Provide the (X, Y) coordinate of the cell's center where the given text is located.  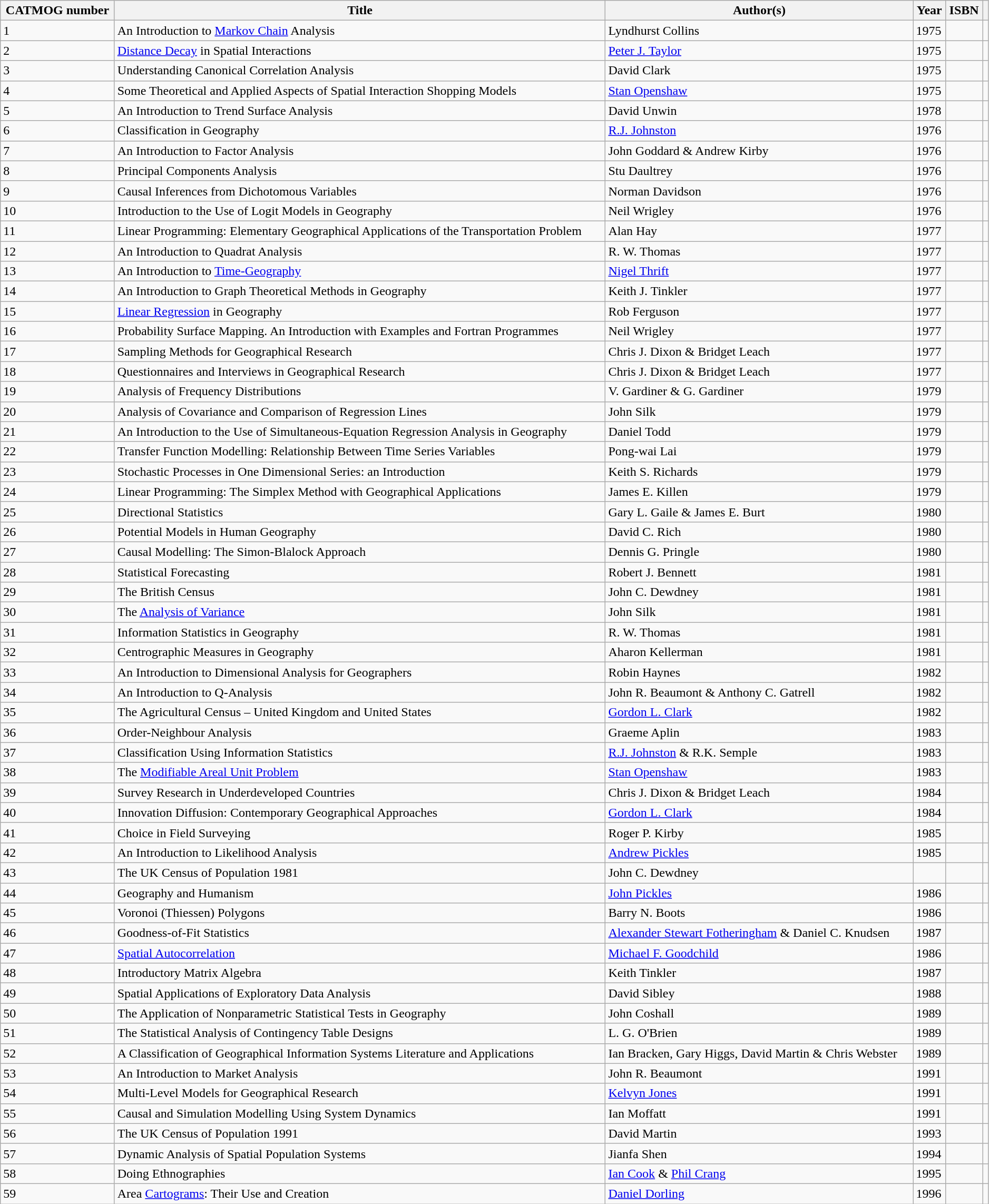
The UK Census of Population 1991 (360, 1133)
An Introduction to Q-Analysis (360, 692)
The Agricultural Census – United Kingdom and United States (360, 712)
55 (57, 1113)
An Introduction to Markov Chain Analysis (360, 31)
26 (57, 532)
Title (360, 11)
46 (57, 933)
John R. Beaumont & Anthony C. Gatrell (759, 692)
Ian Moffatt (759, 1113)
Causal Modelling: The Simon-Blalock Approach (360, 552)
Stochastic Processes in One Dimensional Series: an Introduction (360, 472)
Voronoi (Thiessen) Polygons (360, 913)
Some Theoretical and Applied Aspects of Spatial Interaction Shopping Models (360, 91)
1996 (929, 1193)
John R. Beaumont (759, 1073)
David Martin (759, 1133)
Spatial Applications of Exploratory Data Analysis (360, 993)
Questionnaires and Interviews in Geographical Research (360, 371)
Robin Haynes (759, 672)
Order-Neighbour Analysis (360, 732)
A Classification of Geographical Information Systems Literature and Applications (360, 1053)
Aharon Kellerman (759, 652)
ISBN (964, 11)
20 (57, 412)
19 (57, 391)
45 (57, 913)
Information Statistics in Geography (360, 632)
24 (57, 492)
27 (57, 552)
Choice in Field Surveying (360, 833)
Innovation Diffusion: Contemporary Geographical Approaches (360, 813)
34 (57, 692)
Linear Programming: The Simplex Method with Geographical Applications (360, 492)
Centrographic Measures in Geography (360, 652)
30 (57, 612)
An Introduction to Time-Geography (360, 271)
7 (57, 151)
Principal Components Analysis (360, 171)
5 (57, 111)
56 (57, 1133)
R.J. Johnston & R.K. Semple (759, 752)
V. Gardiner & G. Gardiner (759, 391)
Daniel Todd (759, 432)
Analysis of Covariance and Comparison of Regression Lines (360, 412)
52 (57, 1053)
49 (57, 993)
15 (57, 311)
43 (57, 873)
11 (57, 231)
29 (57, 592)
Directional Statistics (360, 512)
Alan Hay (759, 231)
Analysis of Frequency Distributions (360, 391)
1988 (929, 993)
John Coshall (759, 1013)
21 (57, 432)
8 (57, 171)
Pong-wai Lai (759, 452)
Linear Regression in Geography (360, 311)
An Introduction to Market Analysis (360, 1073)
Goodness-of-Fit Statistics (360, 933)
39 (57, 792)
Introductory Matrix Algebra (360, 973)
The Application of Nonparametric Statistical Tests in Geography (360, 1013)
Area Cartograms: Their Use and Creation (360, 1193)
18 (57, 371)
12 (57, 251)
Author(s) (759, 11)
35 (57, 712)
Nigel Thrift (759, 271)
An Introduction to Trend Surface Analysis (360, 111)
44 (57, 893)
Daniel Dorling (759, 1193)
6 (57, 131)
R.J. Johnston (759, 131)
53 (57, 1073)
22 (57, 452)
Causal and Simulation Modelling Using System Dynamics (360, 1113)
Keith Tinkler (759, 973)
Peter J. Taylor (759, 51)
10 (57, 211)
Doing Ethnographies (360, 1173)
Sampling Methods for Geographical Research (360, 351)
Stu Daultrey (759, 171)
1994 (929, 1153)
David Unwin (759, 111)
Michael F. Goodchild (759, 953)
28 (57, 572)
David C. Rich (759, 532)
17 (57, 351)
Probability Surface Mapping. An Introduction with Examples and Fortran Programmes (360, 331)
An Introduction to Likelihood Analysis (360, 853)
The UK Census of Population 1981 (360, 873)
CATMOG number (57, 11)
Dennis G. Pringle (759, 552)
The British Census (360, 592)
37 (57, 752)
An Introduction to Graph Theoretical Methods in Geography (360, 291)
33 (57, 672)
Classification in Geography (360, 131)
Potential Models in Human Geography (360, 532)
An Introduction to Factor Analysis (360, 151)
50 (57, 1013)
51 (57, 1033)
Norman Davidson (759, 191)
Linear Programming: Elementary Geographical Applications of the Transportation Problem (360, 231)
Ian Cook & Phil Crang (759, 1173)
Multi-Level Models for Geographical Research (360, 1093)
Classification Using Information Statistics (360, 752)
36 (57, 732)
Kelvyn Jones (759, 1093)
John Pickles (759, 893)
Survey Research in Underdeveloped Countries (360, 792)
Graeme Aplin (759, 732)
Causal Inferences from Dichotomous Variables (360, 191)
13 (57, 271)
41 (57, 833)
Dynamic Analysis of Spatial Population Systems (360, 1153)
2 (57, 51)
1995 (929, 1173)
The Modifiable Areal Unit Problem (360, 772)
Jianfa Shen (759, 1153)
Geography and Humanism (360, 893)
25 (57, 512)
L. G. O'Brien (759, 1033)
Distance Decay in Spatial Interactions (360, 51)
Transfer Function Modelling: Relationship Between Time Series Variables (360, 452)
58 (57, 1173)
54 (57, 1093)
1993 (929, 1133)
57 (57, 1153)
An Introduction to Dimensional Analysis for Geographers (360, 672)
Barry N. Boots (759, 913)
Understanding Canonical Correlation Analysis (360, 71)
David Sibley (759, 993)
John Goddard & Andrew Kirby (759, 151)
David Clark (759, 71)
An Introduction to the Use of Simultaneous-Equation Regression Analysis in Geography (360, 432)
9 (57, 191)
Rob Ferguson (759, 311)
Statistical Forecasting (360, 572)
An Introduction to Quadrat Analysis (360, 251)
3 (57, 71)
1 (57, 31)
Year (929, 11)
47 (57, 953)
23 (57, 472)
40 (57, 813)
Keith S. Richards (759, 472)
The Analysis of Variance (360, 612)
Andrew Pickles (759, 853)
Introduction to the Use of Logit Models in Geography (360, 211)
42 (57, 853)
48 (57, 973)
1978 (929, 111)
32 (57, 652)
Keith J. Tinkler (759, 291)
59 (57, 1193)
16 (57, 331)
Gary L. Gaile & James E. Burt (759, 512)
31 (57, 632)
Alexander Stewart Fotheringham & Daniel C. Knudsen (759, 933)
38 (57, 772)
4 (57, 91)
Lyndhurst Collins (759, 31)
Spatial Autocorrelation (360, 953)
14 (57, 291)
James E. Killen (759, 492)
Robert J. Bennett (759, 572)
The Statistical Analysis of Contingency Table Designs (360, 1033)
Ian Bracken, Gary Higgs, David Martin & Chris Webster (759, 1053)
Roger P. Kirby (759, 833)
